Determine the [X, Y] coordinate at the center of the cell enclosing the given text.  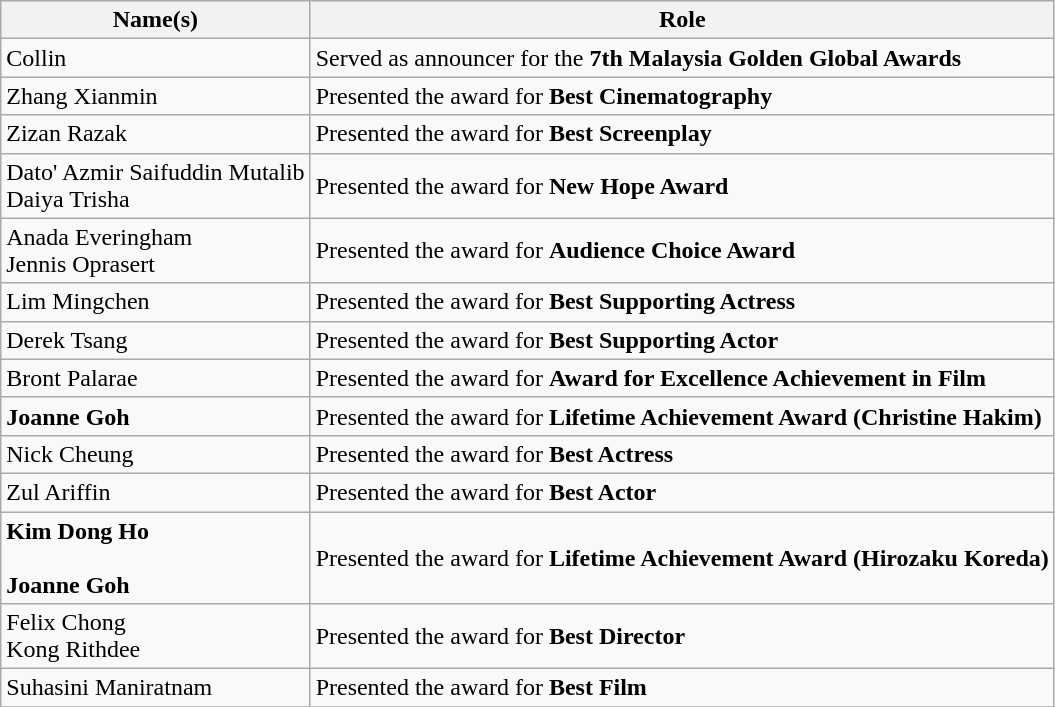
Collin [156, 58]
Lim Mingchen [156, 302]
Presented the award for Best Supporting Actress [682, 302]
Joanne Goh [156, 416]
Kim Dong Ho Joanne Goh [156, 558]
Presented the award for Best Film [682, 688]
Presented the award for Best Director [682, 636]
Presented the award for Best Supporting Actor [682, 340]
Felix Chong Kong Rithdee [156, 636]
Nick Cheung [156, 454]
Bront Palarae [156, 378]
Presented the award for Lifetime Achievement Award (Hirozaku Koreda) [682, 558]
Zul Ariffin [156, 492]
Presented the award for Best Actress [682, 454]
Anada Everingham Jennis Oprasert [156, 250]
Name(s) [156, 20]
Served as announcer for the 7th Malaysia Golden Global Awards [682, 58]
Derek Tsang [156, 340]
Presented the award for Best Screenplay [682, 134]
Suhasini Maniratnam [156, 688]
Zizan Razak [156, 134]
Presented the award for Lifetime Achievement Award (Christine Hakim) [682, 416]
Presented the award for Best Cinematography [682, 96]
Presented the award for New Hope Award [682, 186]
Dato' Azmir Saifuddin Mutalib Daiya Trisha [156, 186]
Presented the award for Audience Choice Award [682, 250]
Presented the award for Award for Excellence Achievement in Film [682, 378]
Presented the award for Best Actor [682, 492]
Role [682, 20]
Zhang Xianmin [156, 96]
